Return the [x, y] coordinate for the center point of the cell that contains the specified text.  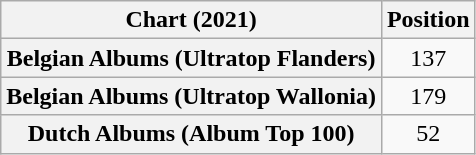
52 [428, 134]
Chart (2021) [192, 20]
Belgian Albums (Ultratop Wallonia) [192, 96]
Dutch Albums (Album Top 100) [192, 134]
137 [428, 58]
179 [428, 96]
Position [428, 20]
Belgian Albums (Ultratop Flanders) [192, 58]
